Determine the [X, Y] coordinate at the center of the cell enclosing the given text.  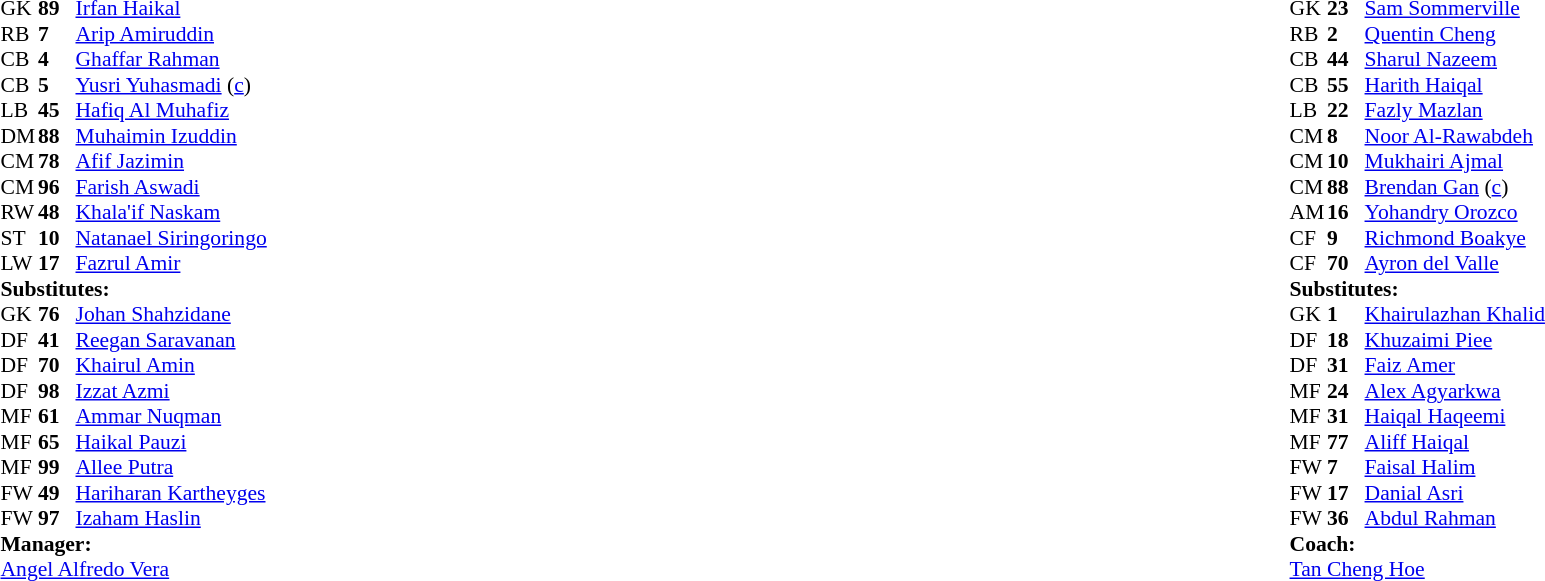
Harith Haiqal [1455, 85]
49 [57, 493]
Khala'if Naskam [172, 213]
Aliff Haiqal [1455, 442]
Yusri Yuhasmadi (c) [172, 85]
45 [57, 111]
Hafiq Al Muhafiz [172, 111]
Noor Al-Rawabdeh [1455, 136]
97 [57, 519]
Arip Amiruddin [172, 34]
9 [1346, 238]
1 [1346, 315]
Coach: [1418, 544]
Faisal Halim [1455, 467]
Haiqal Haqeemi [1455, 417]
41 [57, 340]
LW [19, 263]
2 [1346, 34]
Afif Jazimin [172, 161]
99 [57, 467]
Khairul Amin [172, 365]
98 [57, 391]
Haikal Pauzi [172, 442]
Sharul Nazeem [1455, 59]
Manager: [133, 544]
48 [57, 213]
18 [1346, 340]
Ammar Nuqman [172, 417]
Alex Agyarkwa [1455, 391]
Faiz Amer [1455, 365]
Mukhairi Ajmal [1455, 161]
Yohandry Orozco [1455, 213]
22 [1346, 111]
Natanael Siringoringo [172, 238]
Hariharan Kartheyges [172, 493]
Johan Shahzidane [172, 315]
96 [57, 187]
Izaham Haslin [172, 519]
8 [1346, 136]
Khairulazhan Khalid [1455, 315]
Abdul Rahman [1455, 519]
77 [1346, 442]
78 [57, 161]
Fazly Mazlan [1455, 111]
Quentin Cheng [1455, 34]
Ghaffar Rahman [172, 59]
Reegan Saravanan [172, 340]
Khuzaimi Piee [1455, 340]
Muhaimin Izuddin [172, 136]
Richmond Boakye [1455, 238]
Ayron del Valle [1455, 263]
44 [1346, 59]
Danial Asri [1455, 493]
RW [19, 213]
Allee Putra [172, 467]
76 [57, 315]
36 [1346, 519]
4 [57, 59]
24 [1346, 391]
Farish Aswadi [172, 187]
Fazrul Amir [172, 263]
16 [1346, 213]
5 [57, 85]
61 [57, 417]
Brendan Gan (c) [1455, 187]
ST [19, 238]
Izzat Azmi [172, 391]
55 [1346, 85]
65 [57, 442]
DM [19, 136]
AM [1309, 213]
